Output the (x, y) coordinate of the center of the cell containing the given text.  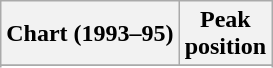
Chart (1993–95) (90, 34)
Peak position (225, 34)
